Capture the cell that displays the provided text and extract its (x, y) central coordinate. 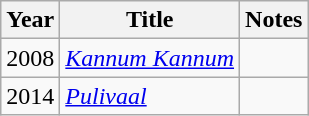
Pulivaal (150, 96)
Kannum Kannum (150, 58)
Title (150, 20)
2014 (30, 96)
Notes (274, 20)
2008 (30, 58)
Year (30, 20)
